Find where the given text appears and provide that cell's center as (X, Y) coordinate. 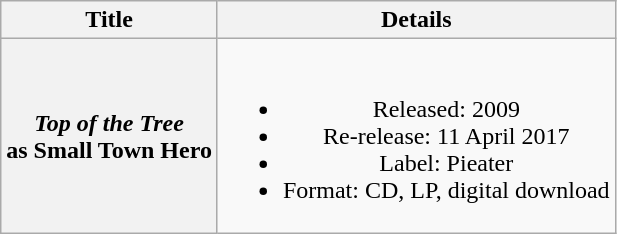
Title (110, 20)
Top of the Tree as Small Town Hero (110, 136)
Details (416, 20)
Released: 2009Re-release: 11 April 2017Label: PieaterFormat: CD, LP, digital download (416, 136)
